Capture the cell that displays the provided text and extract its [X, Y] central coordinate. 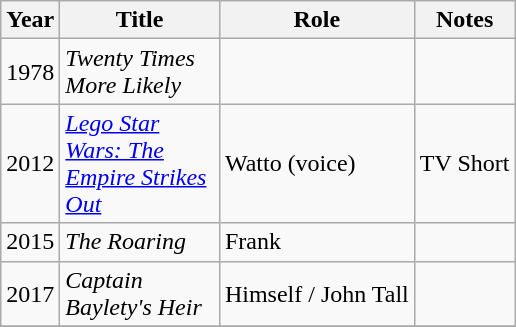
Twenty Times More Likely [140, 72]
1978 [30, 72]
Notes [464, 20]
Lego Star Wars: The Empire Strikes Out [140, 164]
Captain Baylety's Heir [140, 294]
The Roaring [140, 242]
2012 [30, 164]
Role [316, 20]
Frank [316, 242]
2017 [30, 294]
TV Short [464, 164]
Watto (voice) [316, 164]
Title [140, 20]
Year [30, 20]
Himself / John Tall [316, 294]
2015 [30, 242]
